Identify which cell holds the provided text, then report its (X, Y) central coordinate. 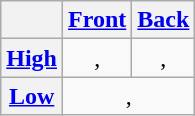
High (32, 58)
Front (98, 20)
Low (32, 96)
Back (164, 20)
